Find where the given text appears and provide that cell's center as (x, y) coordinate. 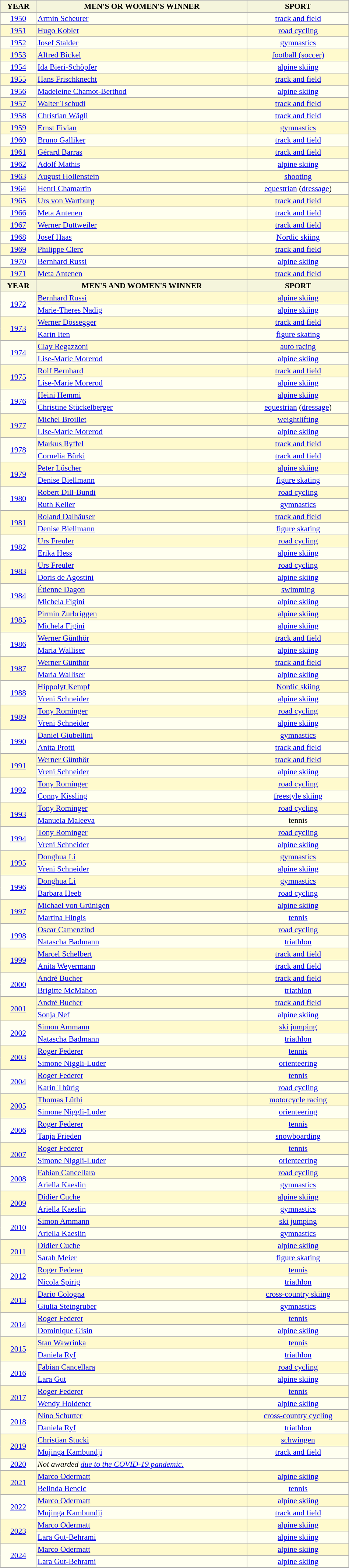
1982 (18, 547)
Dario Cologna (142, 1294)
Giulia Steingruber (142, 1306)
Alfred Bickel (142, 55)
2006 (18, 1130)
2003 (18, 1057)
Marcel Schelbert (142, 954)
football (soccer) (298, 55)
Anita Protti (142, 747)
Philippe Clerc (142, 250)
1953 (18, 55)
2020 (18, 1465)
Heini Hemmi (142, 395)
cross-country cycling (298, 1416)
Doris de Agostini (142, 577)
Roland Dalhäuser (142, 517)
Belinda Bencic (142, 1489)
Cornelia Bürki (142, 456)
freestyle skiing (298, 796)
1974 (18, 353)
1988 (18, 693)
auto racing (298, 347)
2018 (18, 1422)
2024 (18, 1555)
1952 (18, 43)
shooting (298, 177)
Manuela Maleeva (142, 820)
Oscar Camenzind (142, 930)
Marie-Theres Nadig (142, 310)
Not awarded due to the COVID-19 pandemic. (142, 1465)
2010 (18, 1227)
snowboarding (298, 1136)
2014 (18, 1325)
1960 (18, 140)
Werner Duttweiler (142, 225)
2023 (18, 1531)
Conny Kissling (142, 796)
1989 (18, 717)
Bruno Galliker (142, 140)
Hugo Koblet (142, 31)
1975 (18, 377)
1977 (18, 426)
Daniel Giubellini (142, 736)
1980 (18, 498)
Werner Dössegger (142, 323)
2016 (18, 1373)
2009 (18, 1203)
Ruth Keller (142, 504)
Michael von Grünigen (142, 906)
1991 (18, 766)
1996 (18, 887)
1958 (18, 116)
2017 (18, 1398)
Tanja Frieden (142, 1136)
motorcycle racing (298, 1100)
Sarah Meier (142, 1258)
schwingen (298, 1440)
1985 (18, 620)
Christine Stückelberger (142, 407)
1968 (18, 237)
1967 (18, 225)
MEN'S AND WOMEN'S WINNER (142, 286)
2000 (18, 984)
Ida Bieri-Schöpfer (142, 67)
Nino Schurter (142, 1416)
Dominique Gisin (142, 1331)
1969 (18, 250)
Peter Lüscher (142, 468)
1965 (18, 201)
2015 (18, 1349)
Armin Scheurer (142, 18)
Josef Haas (142, 237)
Ernst Fivian (142, 128)
1997 (18, 912)
Erika Hess (142, 553)
Étienne Dagon (142, 590)
Rolf Bernhard (142, 371)
1971 (18, 274)
Wendy Holdener (142, 1403)
Robert Dill-Bundi (142, 493)
Christian Wägli (142, 116)
1972 (18, 304)
2011 (18, 1252)
2019 (18, 1446)
1956 (18, 91)
1978 (18, 450)
2022 (18, 1507)
1994 (18, 839)
Thomas Lüthi (142, 1100)
Stan Wawrinka (142, 1343)
2007 (18, 1155)
1959 (18, 128)
Brigitte McMahon (142, 990)
1973 (18, 328)
1963 (18, 177)
Christian Stucki (142, 1440)
1983 (18, 571)
1984 (18, 596)
Hans Frischknecht (142, 80)
1961 (18, 152)
1995 (18, 863)
1964 (18, 188)
2002 (18, 1033)
1979 (18, 474)
2005 (18, 1106)
Clay Regazzoni (142, 347)
1966 (18, 213)
Gérard Barras (142, 152)
1970 (18, 261)
Anita Weyermann (142, 966)
1981 (18, 523)
Hippolyt Kempf (142, 687)
Adolf Mathis (142, 164)
1962 (18, 164)
Karin Iten (142, 334)
1954 (18, 67)
1951 (18, 31)
Michel Broillet (142, 420)
MEN'S OR WOMEN'S WINNER (142, 7)
weightlifting (298, 420)
2001 (18, 1009)
1992 (18, 790)
Barbara Heeb (142, 893)
1987 (18, 669)
swimming (298, 590)
2004 (18, 1082)
Pirmin Zurbriggen (142, 614)
Sonja Nef (142, 1015)
Lara Gut (142, 1379)
1976 (18, 401)
August Hollenstein (142, 177)
2013 (18, 1300)
Karin Thürig (142, 1088)
2021 (18, 1483)
1999 (18, 960)
Walter Tschudi (142, 104)
cross-country skiing (298, 1294)
1955 (18, 80)
1990 (18, 741)
1957 (18, 104)
2012 (18, 1276)
Nicola Spirig (142, 1282)
1993 (18, 814)
Markus Ryffel (142, 444)
1986 (18, 644)
Urs von Wartburg (142, 201)
1950 (18, 18)
Madeleine Chamot-Berthod (142, 91)
Martina Hingis (142, 917)
2008 (18, 1179)
1998 (18, 936)
Josef Stalder (142, 43)
Henri Chamartin (142, 188)
